Pinpoint the cell where the given text exists, returning its [X, Y] midpoint coordinate. 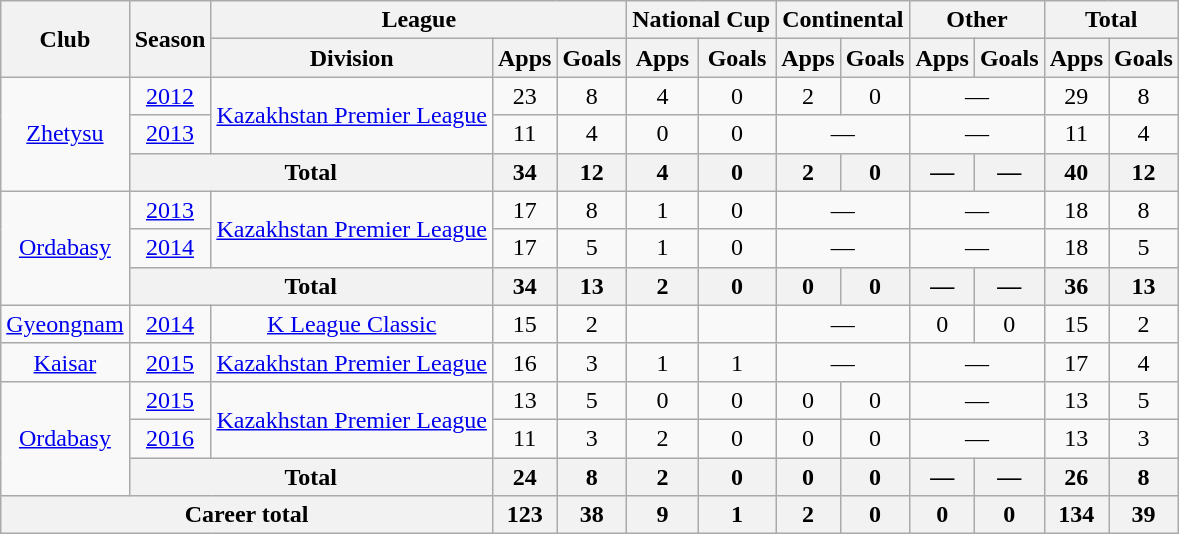
123 [524, 515]
29 [1076, 96]
Division [352, 58]
Season [170, 39]
Other [977, 20]
2012 [170, 96]
Gyeongnam [65, 324]
Club [65, 39]
9 [663, 515]
Kaisar [65, 362]
23 [524, 96]
K League Classic [352, 324]
Zhetysu [65, 134]
16 [524, 362]
40 [1076, 172]
39 [1144, 515]
134 [1076, 515]
National Cup [702, 20]
2016 [170, 438]
Continental [843, 20]
26 [1076, 477]
38 [592, 515]
League [419, 20]
Career total [247, 515]
24 [524, 477]
36 [1076, 286]
